From the cell containing the given text, extract its center point as (X, Y) coordinate. 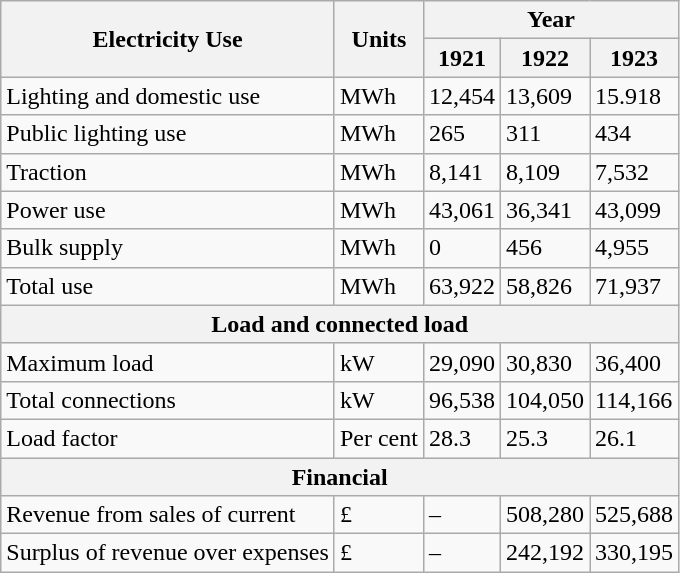
Bulk supply (168, 248)
Year (550, 20)
36,341 (544, 210)
1923 (634, 58)
456 (544, 248)
15.918 (634, 96)
1921 (462, 58)
311 (544, 134)
26.1 (634, 438)
0 (462, 248)
63,922 (462, 286)
1922 (544, 58)
36,400 (634, 362)
Total connections (168, 400)
Electricity Use (168, 39)
28.3 (462, 438)
Surplus of revenue over expenses (168, 553)
Financial (340, 477)
Public lighting use (168, 134)
13,609 (544, 96)
29,090 (462, 362)
4,955 (634, 248)
Power use (168, 210)
330,195 (634, 553)
12,454 (462, 96)
7,532 (634, 172)
Revenue from sales of current (168, 515)
Traction (168, 172)
Load and connected load (340, 324)
30,830 (544, 362)
Units (378, 39)
Per cent (378, 438)
Total use (168, 286)
508,280 (544, 515)
43,061 (462, 210)
525,688 (634, 515)
Load factor (168, 438)
242,192 (544, 553)
Lighting and domestic use (168, 96)
25.3 (544, 438)
96,538 (462, 400)
71,937 (634, 286)
265 (462, 134)
43,099 (634, 210)
104,050 (544, 400)
8,141 (462, 172)
8,109 (544, 172)
58,826 (544, 286)
114,166 (634, 400)
Maximum load (168, 362)
434 (634, 134)
